Provide the [x, y] coordinate of the cell's center where the given text is located.  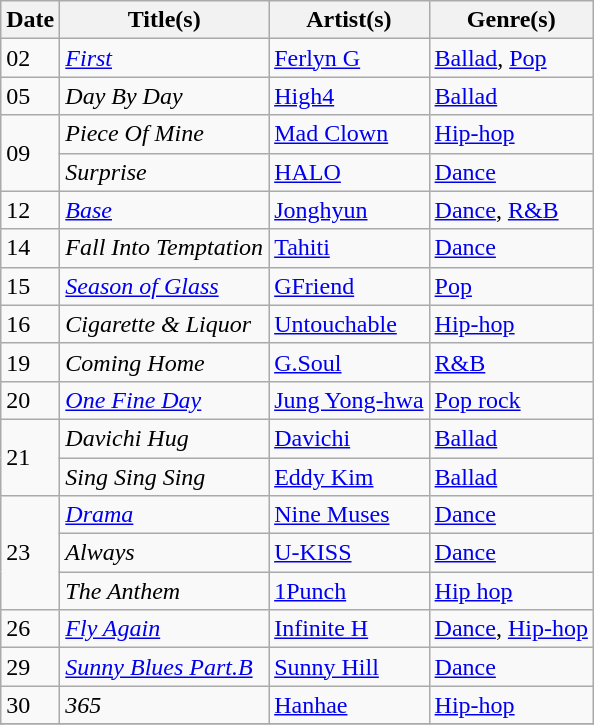
365 [164, 705]
16 [30, 324]
Ballad, Pop [511, 58]
Nine Muses [349, 515]
R&B [511, 362]
02 [30, 58]
Surprise [164, 172]
30 [30, 705]
Sunny Blues Part.B [164, 667]
Coming Home [164, 362]
First [164, 58]
19 [30, 362]
20 [30, 400]
Untouchable [349, 324]
Artist(s) [349, 20]
Tahiti [349, 248]
Pop [511, 286]
High4 [349, 96]
Dance, Hip-hop [511, 629]
Davichi [349, 438]
Sunny Hill [349, 667]
Pop rock [511, 400]
One Fine Day [164, 400]
Cigarette & Liquor [164, 324]
GFriend [349, 286]
Mad Clown [349, 134]
Base [164, 210]
Season of Glass [164, 286]
Drama [164, 515]
HALO [349, 172]
G.Soul [349, 362]
Title(s) [164, 20]
05 [30, 96]
1Punch [349, 591]
Hanhae [349, 705]
Ferlyn G [349, 58]
Date [30, 20]
The Anthem [164, 591]
Fall Into Temptation [164, 248]
12 [30, 210]
Davichi Hug [164, 438]
Fly Again [164, 629]
Eddy Kim [349, 477]
26 [30, 629]
Dance, R&B [511, 210]
Hip hop [511, 591]
09 [30, 153]
Jung Yong-hwa [349, 400]
Genre(s) [511, 20]
Jonghyun [349, 210]
29 [30, 667]
Infinite H [349, 629]
14 [30, 248]
15 [30, 286]
21 [30, 457]
23 [30, 553]
Day By Day [164, 96]
Piece Of Mine [164, 134]
Sing Sing Sing [164, 477]
Always [164, 553]
U-KISS [349, 553]
